Determine the [X, Y] coordinate at the center of the cell enclosing the given text.  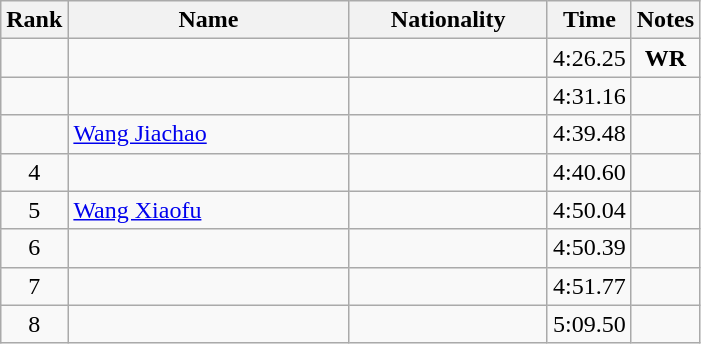
4:40.60 [589, 172]
Time [589, 20]
Rank [34, 20]
Wang Jiachao [208, 134]
8 [34, 324]
Wang Xiaofu [208, 210]
4:51.77 [589, 286]
4:50.04 [589, 210]
Name [208, 20]
4:50.39 [589, 248]
Notes [665, 20]
5 [34, 210]
4:31.16 [589, 96]
4:39.48 [589, 134]
7 [34, 286]
Nationality [448, 20]
4 [34, 172]
4:26.25 [589, 58]
6 [34, 248]
5:09.50 [589, 324]
WR [665, 58]
